Determine the (x, y) coordinate at the center of the cell enclosing the given text.  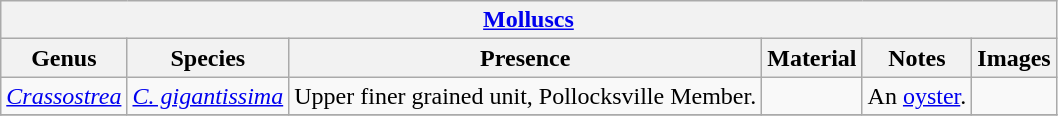
Upper finer grained unit, Pollocksville Member. (526, 96)
Notes (917, 58)
C. gigantissima (208, 96)
An oyster. (917, 96)
Genus (64, 58)
Presence (526, 58)
Species (208, 58)
Material (812, 58)
Molluscs (528, 20)
Images (1014, 58)
Crassostrea (64, 96)
